From the cell containing the given text, extract its center point as [x, y] coordinate. 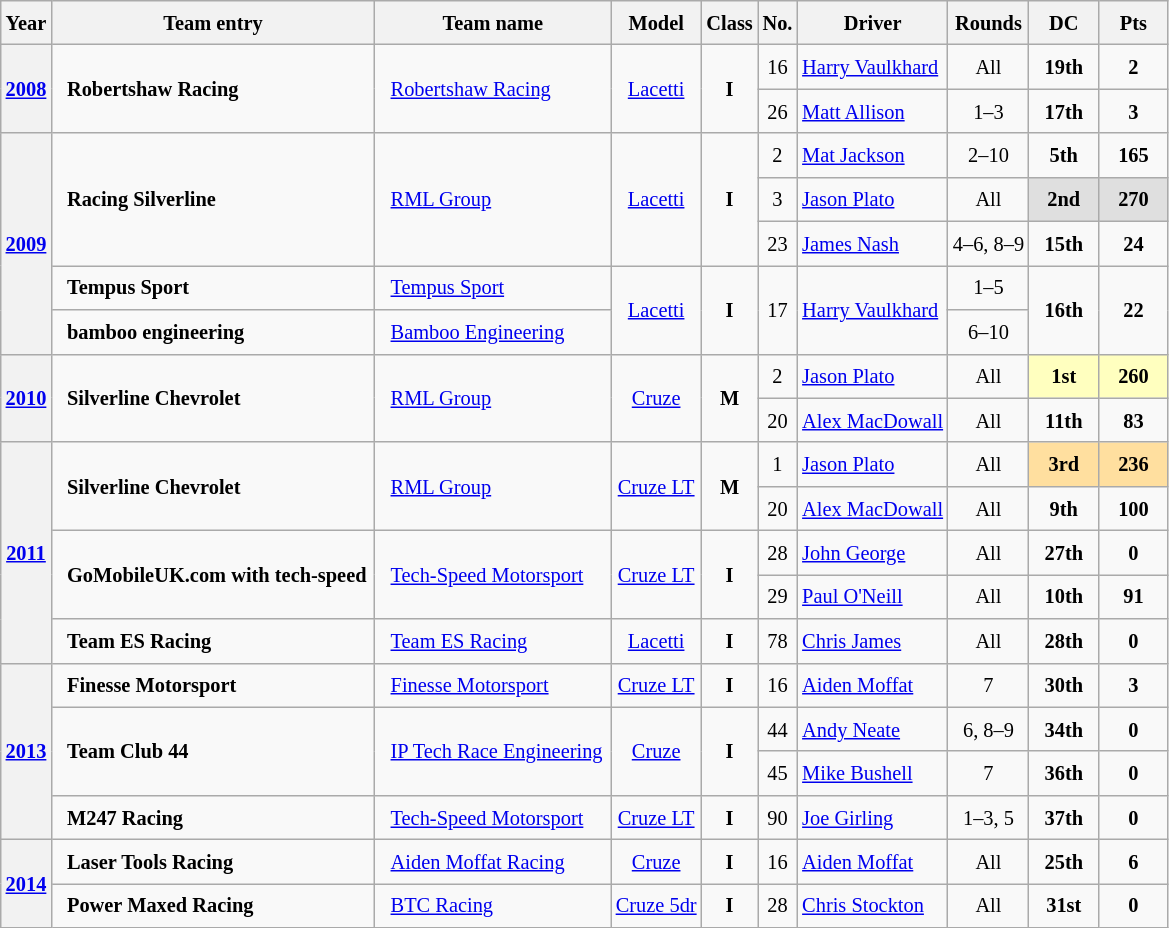
Mat Jackson [872, 155]
26 [778, 111]
3rd [1064, 464]
Chris Stockton [872, 905]
IP Tech Race Engineering [493, 751]
M247 Racing [213, 817]
Andy Neate [872, 729]
2014 [26, 883]
2008 [26, 88]
Bamboo Engineering [493, 331]
15th [1064, 243]
James Nash [872, 243]
165 [1134, 155]
24 [1134, 243]
Joe Girling [872, 817]
37th [1064, 817]
1–3, 5 [988, 817]
10th [1064, 596]
bamboo engineering [213, 331]
27th [1064, 552]
1–3 [988, 111]
25th [1064, 861]
2011 [26, 552]
270 [1134, 199]
1st [1064, 376]
78 [778, 641]
Power Maxed Racing [213, 905]
Cruze 5dr [656, 905]
44 [778, 729]
Matt Allison [872, 111]
19th [1064, 66]
BTC Racing [493, 905]
36th [1064, 773]
GoMobileUK.com with tech-speed [213, 574]
Team entry [213, 22]
6 [1134, 861]
Paul O'Neill [872, 596]
Team name [493, 22]
23 [778, 243]
Racing Silverline [213, 199]
30th [1064, 685]
6, 8–9 [988, 729]
90 [778, 817]
2–10 [988, 155]
2009 [26, 244]
2010 [26, 398]
100 [1134, 508]
Class [729, 22]
22 [1134, 309]
Pts [1134, 22]
No. [778, 22]
Rounds [988, 22]
16th [1064, 309]
17 [778, 309]
17th [1064, 111]
260 [1134, 376]
2013 [26, 752]
91 [1134, 596]
1 [778, 464]
1–5 [988, 287]
2nd [1064, 199]
9th [1064, 508]
Laser Tools Racing [213, 861]
4–6, 8–9 [988, 243]
83 [1134, 420]
Driver [872, 22]
Aiden Moffat Racing [493, 861]
34th [1064, 729]
28th [1064, 641]
John George [872, 552]
Chris James [872, 641]
11th [1064, 420]
45 [778, 773]
5th [1064, 155]
29 [778, 596]
Year [26, 22]
31st [1064, 905]
6–10 [988, 331]
DC [1064, 22]
Model [656, 22]
Mike Bushell [872, 773]
Team Club 44 [213, 751]
236 [1134, 464]
